Output the (X, Y) coordinate of the center of the cell containing the given text.  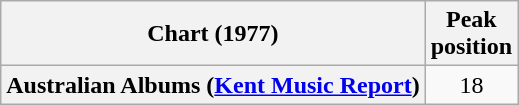
Chart (1977) (213, 34)
18 (471, 85)
Peakposition (471, 34)
Australian Albums (Kent Music Report) (213, 85)
